Return (x, y) of the center of cell containing provided text 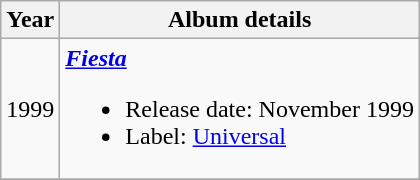
Album details (240, 20)
Year (30, 20)
1999 (30, 109)
FiestaRelease date: November 1999Label: Universal (240, 109)
